Extract the [x, y] coordinate from the center of the cell holding the provided text.  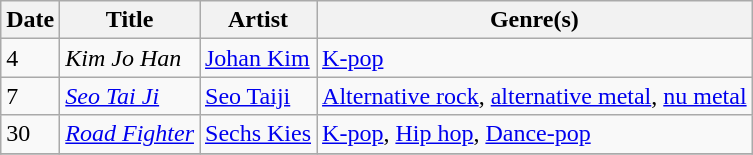
Title [130, 20]
Johan Kim [258, 58]
Sechs Kies [258, 134]
30 [30, 134]
Genre(s) [535, 20]
K-pop [535, 58]
Road Fighter [130, 134]
7 [30, 96]
Date [30, 20]
Alternative rock, alternative metal, nu metal [535, 96]
Seo Tai Ji [130, 96]
Kim Jo Han [130, 58]
Artist [258, 20]
Seo Taiji [258, 96]
K-pop, Hip hop, Dance-pop [535, 134]
4 [30, 58]
